Return the [X, Y] coordinate for the center point of the cell that contains the specified text.  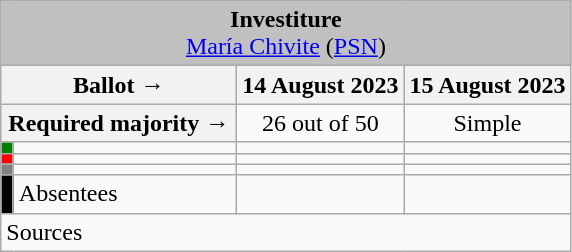
26 out of 50 [320, 123]
InvestitureMaría Chivite (PSN) [286, 34]
14 August 2023 [320, 85]
15 August 2023 [488, 85]
Simple [488, 123]
Ballot → [119, 85]
Required majority → [119, 123]
Absentees [125, 194]
Sources [286, 232]
